Scan for the cell matching the given text and deliver its [X, Y] coordinate at center. 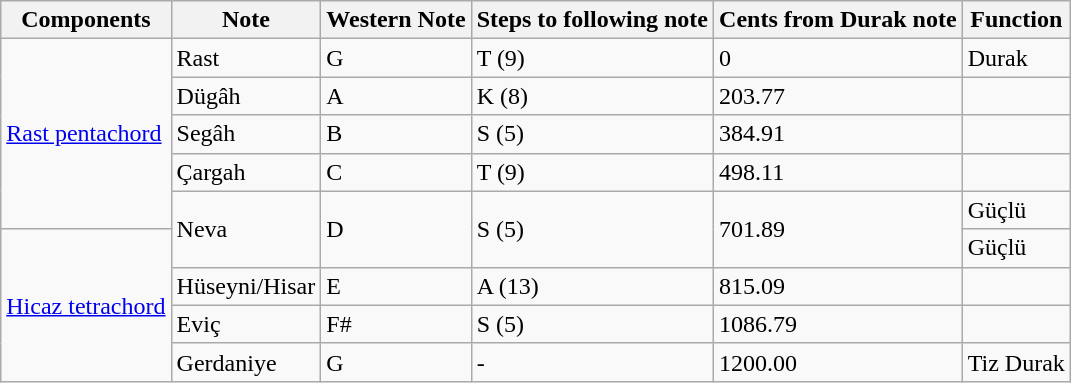
Steps to following note [592, 20]
E [396, 286]
0 [838, 58]
701.89 [838, 229]
Eviç [246, 324]
Hicaz tetrachord [86, 305]
D [396, 229]
Note [246, 20]
Durak [1016, 58]
Dügâh [246, 96]
Rast pentachord [86, 134]
B [396, 134]
203.77 [838, 96]
1200.00 [838, 362]
A [396, 96]
384.91 [838, 134]
C [396, 172]
Components [86, 20]
Function [1016, 20]
A (13) [592, 286]
Cents from Durak note [838, 20]
498.11 [838, 172]
- [592, 362]
Tiz Durak [1016, 362]
Segâh [246, 134]
Hüseyni/Hisar [246, 286]
Western Note [396, 20]
Rast [246, 58]
F# [396, 324]
1086.79 [838, 324]
Çargah [246, 172]
815.09 [838, 286]
K (8) [592, 96]
Gerdaniye [246, 362]
Neva [246, 229]
